From the cell containing the given text, extract its center point as (x, y) coordinate. 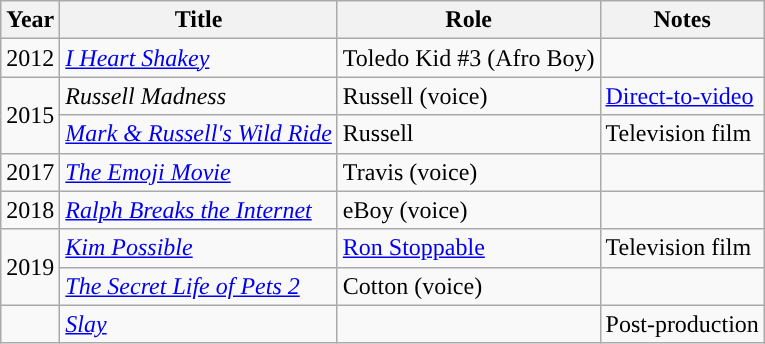
Russell (voice) (468, 96)
The Emoji Movie (199, 172)
Title (199, 20)
Russell Madness (199, 96)
Year (30, 20)
Post-production (682, 324)
Kim Possible (199, 248)
Slay (199, 324)
Ron Stoppable (468, 248)
2019 (30, 267)
Toledo Kid #3 (Afro Boy) (468, 58)
The Secret Life of Pets 2 (199, 286)
2012 (30, 58)
Notes (682, 20)
eBoy (voice) (468, 210)
Travis (voice) (468, 172)
Mark & Russell's Wild Ride (199, 134)
2017 (30, 172)
2015 (30, 115)
Russell (468, 134)
Ralph Breaks the Internet (199, 210)
2018 (30, 210)
Direct-to-video (682, 96)
I Heart Shakey (199, 58)
Cotton (voice) (468, 286)
Role (468, 20)
